Identify which cell holds the provided text, then report its [x, y] central coordinate. 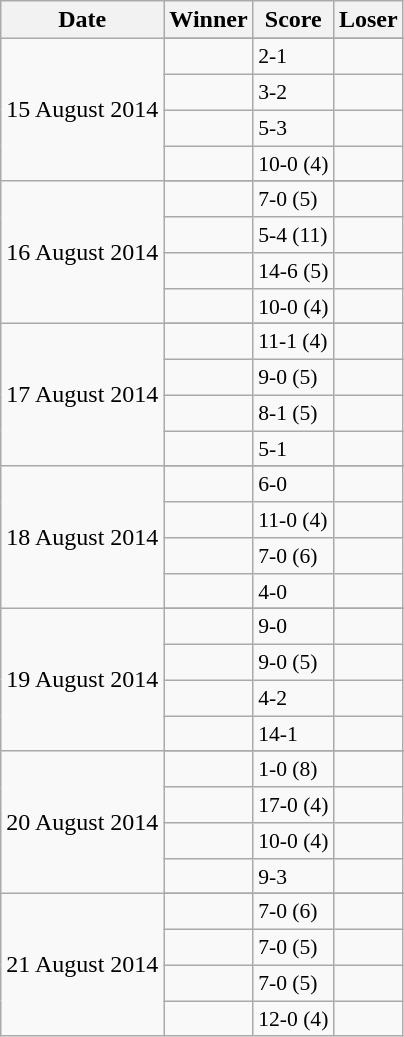
15 August 2014 [82, 110]
5-4 (11) [293, 235]
4-2 [293, 698]
19 August 2014 [82, 680]
8-1 (5) [293, 413]
9-0 [293, 627]
21 August 2014 [82, 965]
2-1 [293, 57]
Winner [208, 20]
6-0 [293, 484]
14-6 (5) [293, 271]
20 August 2014 [82, 822]
18 August 2014 [82, 537]
1-0 (8) [293, 769]
17 August 2014 [82, 395]
Score [293, 20]
9-3 [293, 876]
12-0 (4) [293, 1019]
16 August 2014 [82, 252]
5-3 [293, 128]
14-1 [293, 734]
Loser [368, 20]
4-0 [293, 591]
Date [82, 20]
17-0 (4) [293, 805]
11-1 (4) [293, 342]
3-2 [293, 92]
5-1 [293, 449]
11-0 (4) [293, 520]
